Pinpoint the cell where the given text exists, returning its [X, Y] midpoint coordinate. 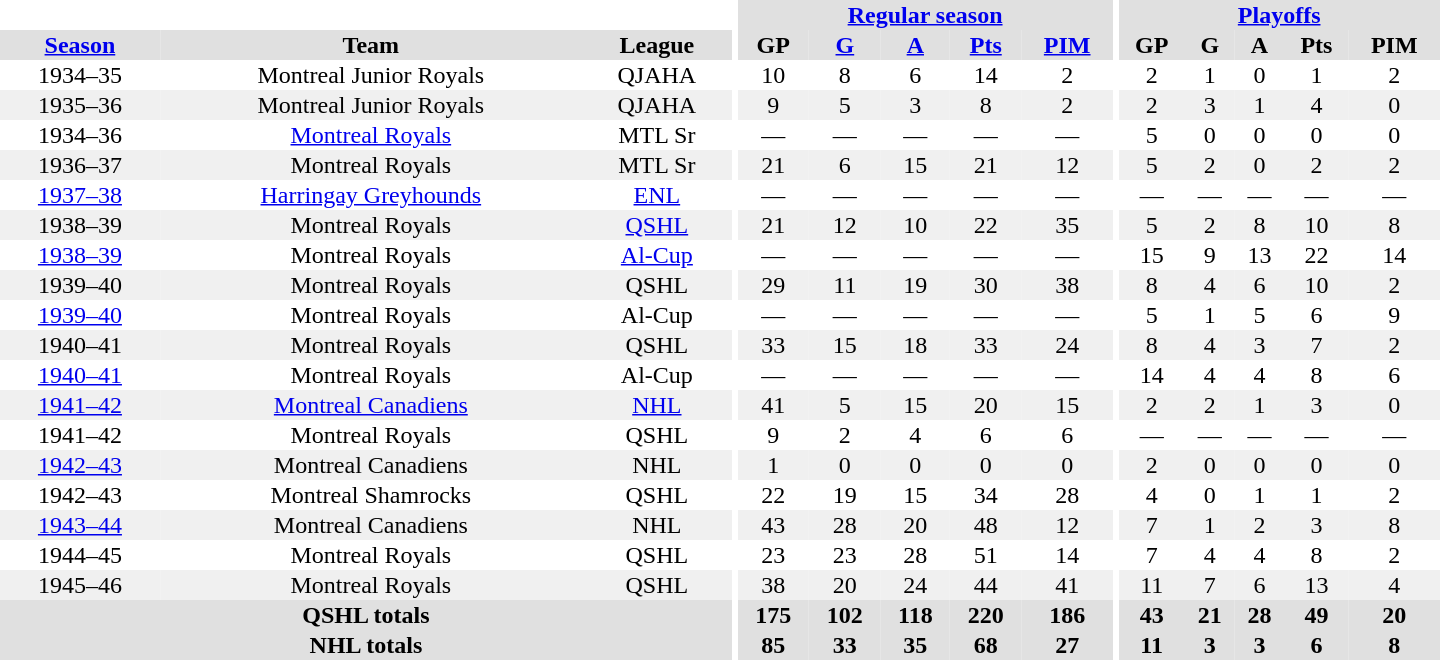
Playoffs [1279, 15]
Harringay Greyhounds [371, 195]
NHL totals [366, 645]
1935–36 [80, 105]
1936–37 [80, 165]
Montreal Shamrocks [371, 495]
27 [1068, 645]
1944–45 [80, 555]
18 [916, 345]
34 [986, 495]
1934–36 [80, 135]
1934–35 [80, 75]
48 [986, 525]
30 [986, 285]
Team [371, 45]
League [657, 45]
68 [986, 645]
85 [773, 645]
175 [773, 615]
29 [773, 285]
QSHL totals [366, 615]
1937–38 [80, 195]
118 [916, 615]
51 [986, 555]
102 [845, 615]
Regular season [924, 15]
44 [986, 585]
186 [1068, 615]
220 [986, 615]
ENL [657, 195]
Season [80, 45]
1945–46 [80, 585]
49 [1316, 615]
1943–44 [80, 525]
